Detect which cell encompasses the target text, then output its [x, y] center coordinate. 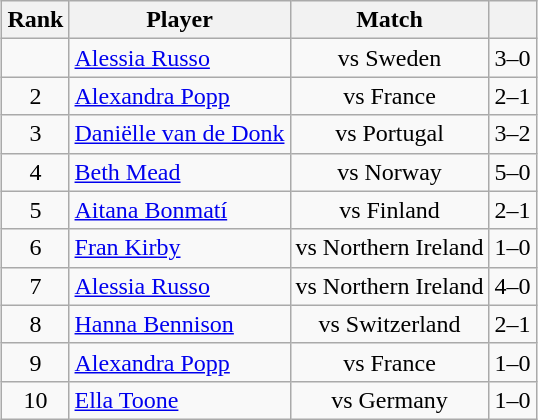
vs Germany [390, 400]
vs Norway [390, 172]
Aitana Bonmatí [180, 210]
3–0 [512, 58]
Hanna Bennison [180, 324]
8 [36, 324]
9 [36, 362]
Beth Mead [180, 172]
Ella Toone [180, 400]
5–0 [512, 172]
7 [36, 286]
Rank [36, 20]
Fran Kirby [180, 248]
5 [36, 210]
Daniëlle van de Donk [180, 134]
vs Sweden [390, 58]
3–2 [512, 134]
Match [390, 20]
10 [36, 400]
4–0 [512, 286]
3 [36, 134]
2 [36, 96]
vs Portugal [390, 134]
4 [36, 172]
vs Finland [390, 210]
vs Switzerland [390, 324]
Player [180, 20]
6 [36, 248]
